Find where the given text appears and provide that cell's center as [X, Y] coordinate. 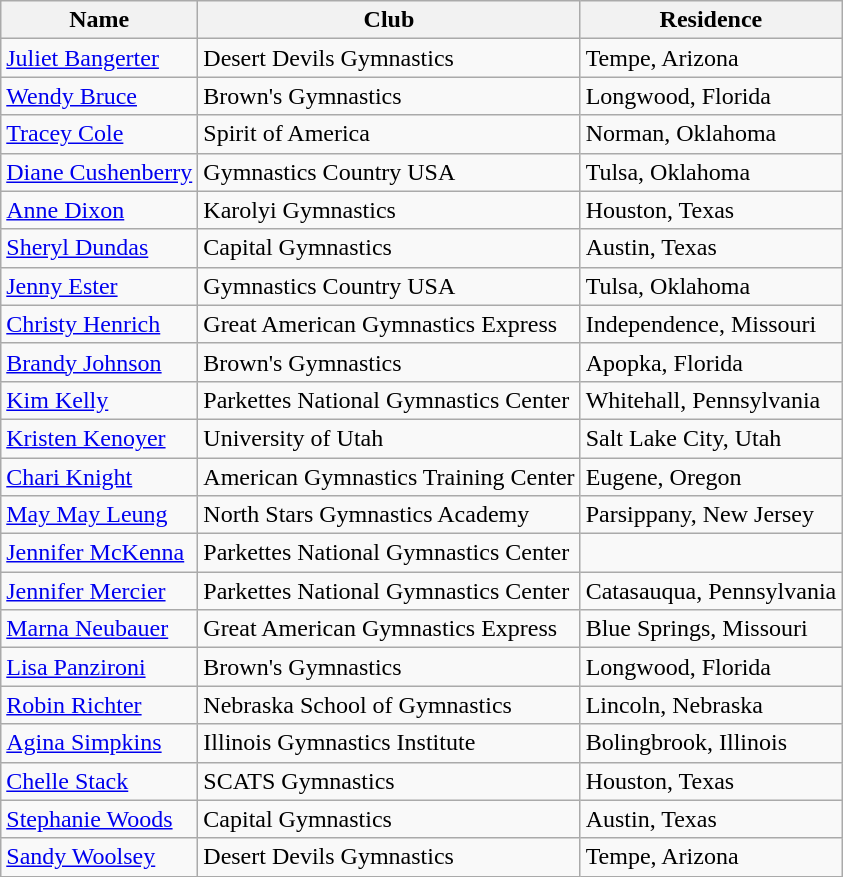
Wendy Bruce [100, 96]
SCATS Gymnastics [389, 781]
Robin Richter [100, 705]
Independence, Missouri [711, 324]
Blue Springs, Missouri [711, 629]
Sheryl Dundas [100, 248]
Jennifer Mercier [100, 591]
Apopka, Florida [711, 362]
Chelle Stack [100, 781]
Spirit of America [389, 134]
Kim Kelly [100, 400]
Diane Cushenberry [100, 172]
Anne Dixon [100, 210]
Agina Simpkins [100, 743]
Karolyi Gymnastics [389, 210]
University of Utah [389, 438]
Norman, Oklahoma [711, 134]
Name [100, 20]
Whitehall, Pennsylvania [711, 400]
Juliet Bangerter [100, 58]
American Gymnastics Training Center [389, 477]
Kristen Kenoyer [100, 438]
Jenny Ester [100, 286]
Parsippany, New Jersey [711, 515]
Christy Henrich [100, 324]
North Stars Gymnastics Academy [389, 515]
Nebraska School of Gymnastics [389, 705]
Stephanie Woods [100, 819]
Residence [711, 20]
Brandy Johnson [100, 362]
Chari Knight [100, 477]
Marna Neubauer [100, 629]
Sandy Woolsey [100, 857]
Lisa Panzironi [100, 667]
Catasauqua, Pennsylvania [711, 591]
Jennifer McKenna [100, 553]
Club [389, 20]
Salt Lake City, Utah [711, 438]
Tracey Cole [100, 134]
Illinois Gymnastics Institute [389, 743]
Bolingbrook, Illinois [711, 743]
May May Leung [100, 515]
Eugene, Oregon [711, 477]
Lincoln, Nebraska [711, 705]
